For the text-containing cell, return its midpoint in [X, Y] coordinate format. 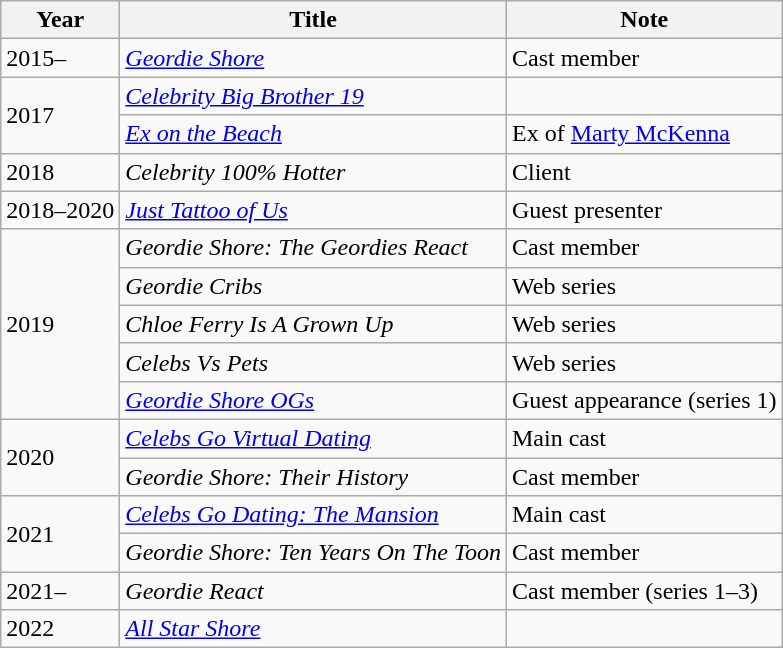
Celebrity 100% Hotter [314, 172]
Geordie Shore: Their History [314, 477]
Ex of Marty McKenna [644, 134]
Celebrity Big Brother 19 [314, 96]
2019 [60, 324]
Geordie Shore: The Geordies React [314, 248]
2017 [60, 115]
Cast member (series 1–3) [644, 591]
2018 [60, 172]
2021 [60, 534]
2018–2020 [60, 210]
2022 [60, 629]
Celebs Vs Pets [314, 362]
2015– [60, 58]
Client [644, 172]
Guest appearance (series 1) [644, 400]
Celebs Go Dating: The Mansion [314, 515]
Guest presenter [644, 210]
Geordie Shore OGs [314, 400]
Geordie React [314, 591]
Year [60, 20]
Geordie Shore [314, 58]
Geordie Shore: Ten Years On The Toon [314, 553]
Ex on the Beach [314, 134]
Title [314, 20]
All Star Shore [314, 629]
Celebs Go Virtual Dating [314, 438]
Just Tattoo of Us [314, 210]
Note [644, 20]
2021– [60, 591]
2020 [60, 457]
Geordie Cribs [314, 286]
Chloe Ferry Is A Grown Up [314, 324]
